Return (x, y) of the center of cell containing provided text 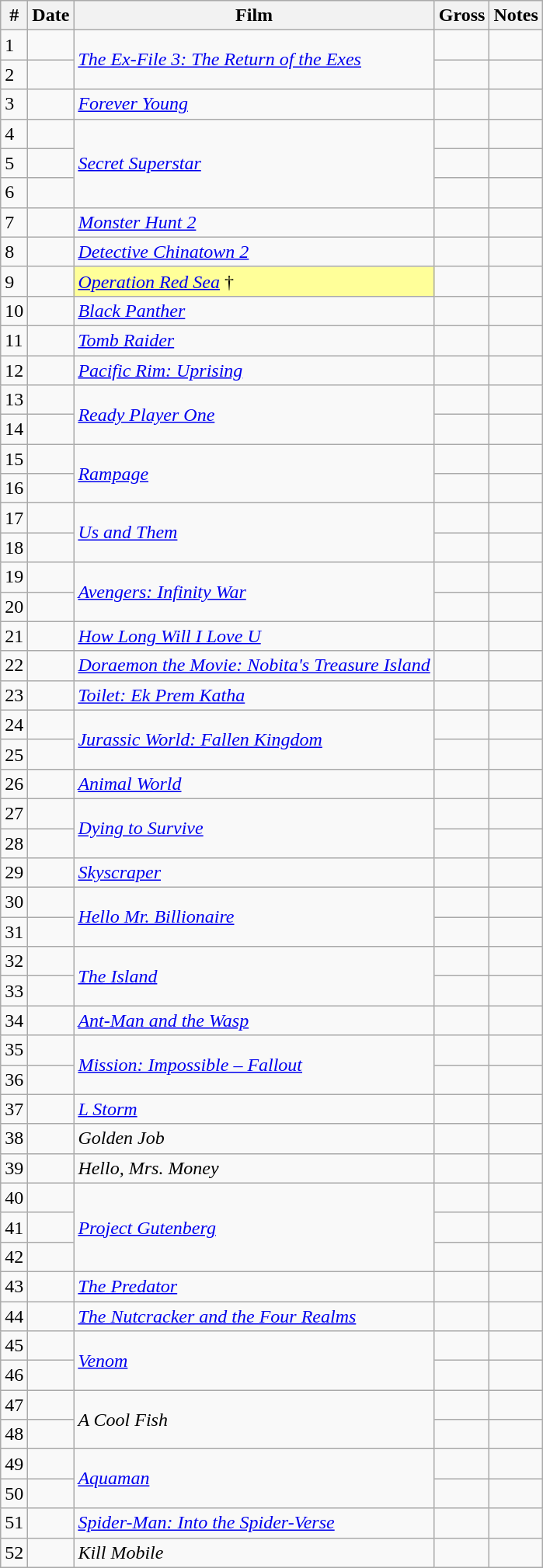
Date (51, 16)
20 (14, 607)
30 (14, 902)
18 (14, 548)
Detective Chinatown 2 (254, 252)
Kill Mobile (254, 1552)
5 (14, 163)
3 (14, 104)
49 (14, 1464)
Film (254, 16)
14 (14, 429)
The Predator (254, 1286)
50 (14, 1493)
35 (14, 1050)
Black Panther (254, 311)
Aquaman (254, 1479)
Forever Young (254, 104)
23 (14, 695)
Skyscraper (254, 873)
Jurassic World: Fallen Kingdom (254, 739)
The Nutcracker and the Four Realms (254, 1316)
52 (14, 1552)
34 (14, 1020)
29 (14, 873)
17 (14, 518)
The Island (254, 976)
37 (14, 1109)
21 (14, 636)
Gross (461, 16)
Avengers: Infinity War (254, 592)
Animal World (254, 784)
4 (14, 134)
12 (14, 370)
15 (14, 459)
28 (14, 843)
24 (14, 725)
36 (14, 1080)
Pacific Rim: Uprising (254, 370)
8 (14, 252)
Monster Hunt 2 (254, 222)
19 (14, 577)
32 (14, 961)
42 (14, 1257)
Golden Job (254, 1139)
33 (14, 991)
40 (14, 1198)
39 (14, 1168)
Doraemon the Movie: Nobita's Treasure Island (254, 666)
48 (14, 1434)
# (14, 16)
45 (14, 1346)
1 (14, 45)
A Cool Fish (254, 1420)
Hello, Mrs. Money (254, 1168)
10 (14, 311)
51 (14, 1523)
Dying to Survive (254, 828)
47 (14, 1405)
31 (14, 932)
The Ex-File 3: The Return of the Exes (254, 60)
Tomb Raider (254, 340)
How Long Will I Love U (254, 636)
43 (14, 1286)
Rampage (254, 474)
Venom (254, 1361)
L Storm (254, 1109)
Operation Red Sea † (254, 281)
2 (14, 75)
27 (14, 813)
Toilet: Ek Prem Katha (254, 695)
Spider-Man: Into the Spider-Verse (254, 1523)
Ready Player One (254, 415)
46 (14, 1375)
9 (14, 281)
38 (14, 1139)
Project Gutenberg (254, 1227)
Hello Mr. Billionaire (254, 917)
6 (14, 193)
44 (14, 1316)
Us and Them (254, 533)
Mission: Impossible – Fallout (254, 1065)
26 (14, 784)
13 (14, 400)
11 (14, 340)
7 (14, 222)
Secret Superstar (254, 163)
41 (14, 1227)
25 (14, 754)
Ant-Man and the Wasp (254, 1020)
22 (14, 666)
Notes (516, 16)
16 (14, 488)
